Capture the cell that displays the provided text and extract its [X, Y] central coordinate. 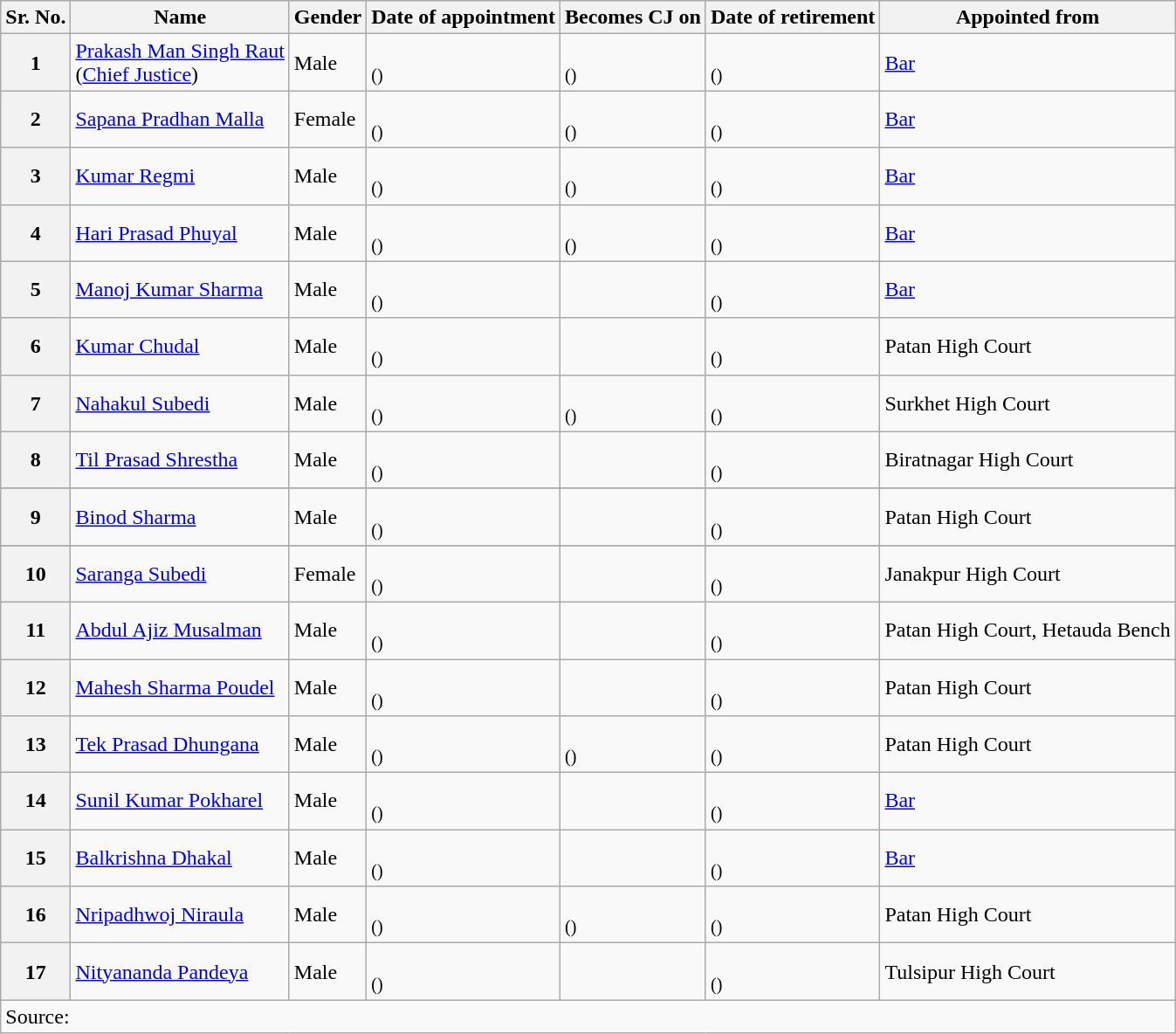
Til Prasad Shrestha [180, 459]
Source: [588, 1017]
Mahesh Sharma Poudel [180, 686]
Sr. No. [36, 17]
12 [36, 686]
Prakash Man Singh Raut (Chief Justice) [180, 63]
Surkhet High Court [1028, 403]
11 [36, 631]
15 [36, 858]
Sunil Kumar Pokharel [180, 802]
13 [36, 744]
9 [36, 517]
10 [36, 573]
Tulsipur High Court [1028, 971]
14 [36, 802]
Date of retirement [793, 17]
Hari Prasad Phuyal [180, 232]
7 [36, 403]
Becomes CJ on [632, 17]
Gender [327, 17]
Balkrishna Dhakal [180, 858]
Kumar Regmi [180, 176]
Manoj Kumar Sharma [180, 290]
3 [36, 176]
8 [36, 459]
Appointed from [1028, 17]
Saranga Subedi [180, 573]
1 [36, 63]
Nahakul Subedi [180, 403]
Sapana Pradhan Malla [180, 119]
4 [36, 232]
Abdul Ajiz Musalman [180, 631]
Nityananda Pandeya [180, 971]
Nripadhwoj Niraula [180, 915]
16 [36, 915]
Janakpur High Court [1028, 573]
Name [180, 17]
Biratnagar High Court [1028, 459]
17 [36, 971]
Tek Prasad Dhungana [180, 744]
6 [36, 346]
Date of appointment [464, 17]
Patan High Court, Hetauda Bench [1028, 631]
Kumar Chudal [180, 346]
Binod Sharma [180, 517]
5 [36, 290]
2 [36, 119]
